Identify which cell holds the provided text, then report its (X, Y) central coordinate. 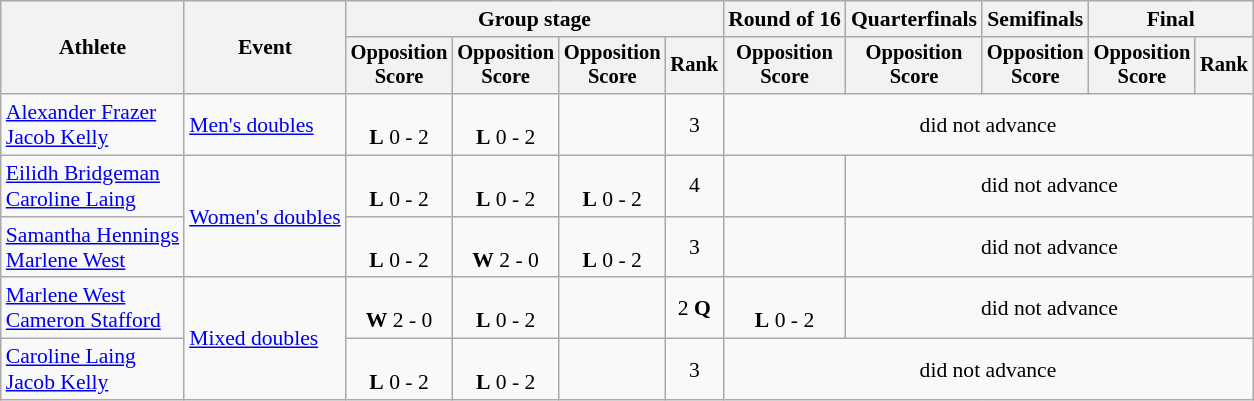
Event (265, 48)
Mixed doubles (265, 339)
Men's doubles (265, 124)
2 Q (695, 308)
Semifinals (1036, 19)
Marlene WestCameron Stafford (92, 308)
Eilidh BridgemanCaroline Laing (92, 186)
Women's doubles (265, 217)
Round of 16 (784, 19)
4 (695, 186)
Quarterfinals (914, 19)
Caroline LaingJacob Kelly (92, 370)
Athlete (92, 48)
Alexander FrazerJacob Kelly (92, 124)
Samantha HenningsMarlene West (92, 248)
Group stage (534, 19)
Final (1171, 19)
